From the cell containing the given text, extract its center point as (x, y) coordinate. 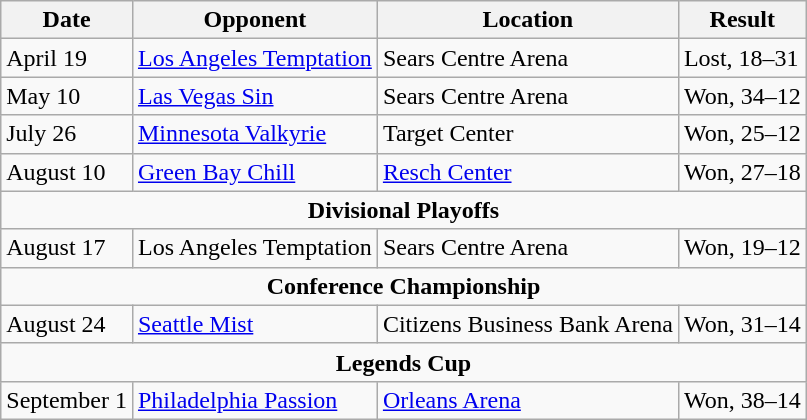
Green Bay Chill (254, 172)
Won, 25–12 (742, 134)
Result (742, 20)
April 19 (67, 58)
July 26 (67, 134)
Won, 34–12 (742, 96)
Target Center (528, 134)
Resch Center (528, 172)
August 10 (67, 172)
Lost, 18–31 (742, 58)
August 17 (67, 248)
Won, 19–12 (742, 248)
Won, 31–14 (742, 324)
Won, 27–18 (742, 172)
Location (528, 20)
Divisional Playoffs (404, 210)
May 10 (67, 96)
Orleans Arena (528, 400)
Won, 38–14 (742, 400)
Legends Cup (404, 362)
Seattle Mist (254, 324)
Las Vegas Sin (254, 96)
Conference Championship (404, 286)
August 24 (67, 324)
Opponent (254, 20)
Philadelphia Passion (254, 400)
Citizens Business Bank Arena (528, 324)
Date (67, 20)
Minnesota Valkyrie (254, 134)
September 1 (67, 400)
